Locate the cell with the specified text and output its [x, y] center coordinate. 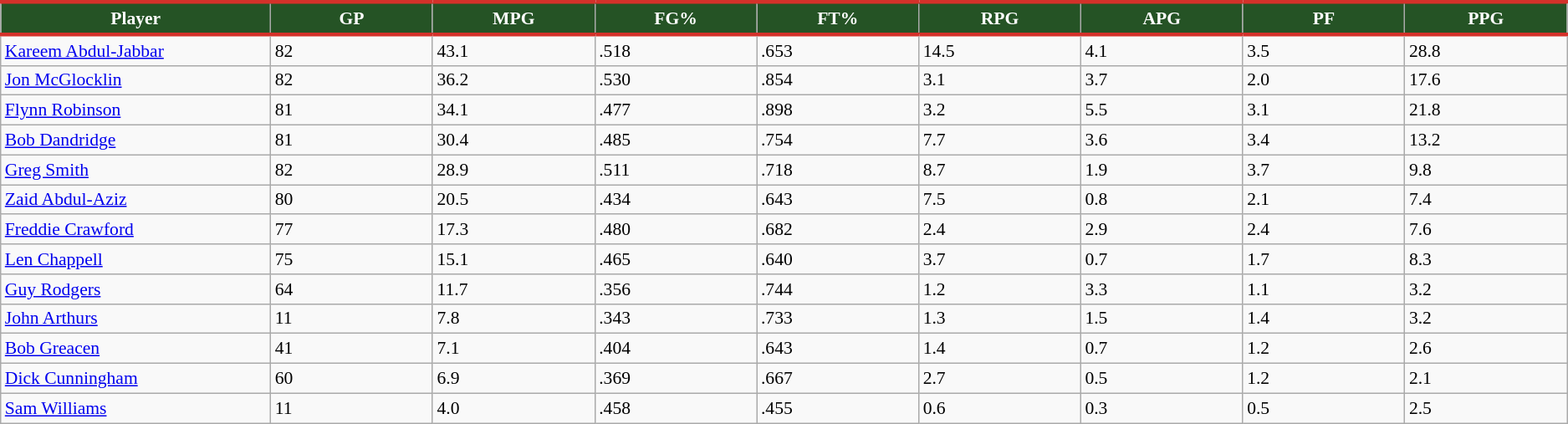
7.6 [1486, 230]
0.6 [1000, 408]
.754 [838, 140]
3.3 [1162, 289]
.485 [676, 140]
0.8 [1162, 200]
.898 [838, 110]
36.2 [513, 80]
PF [1324, 18]
Dick Cunningham [135, 379]
.667 [838, 379]
64 [352, 289]
.518 [676, 50]
7.5 [1000, 200]
7.4 [1486, 200]
1.5 [1162, 319]
.640 [838, 259]
1.7 [1324, 259]
21.8 [1486, 110]
.404 [676, 349]
Greg Smith [135, 170]
20.5 [513, 200]
2.5 [1486, 408]
4.1 [1162, 50]
.458 [676, 408]
FG% [676, 18]
.530 [676, 80]
15.1 [513, 259]
.744 [838, 289]
8.3 [1486, 259]
GP [352, 18]
8.7 [1000, 170]
Freddie Crawford [135, 230]
APG [1162, 18]
41 [352, 349]
.343 [676, 319]
7.8 [513, 319]
43.1 [513, 50]
2.0 [1324, 80]
6.9 [513, 379]
2.9 [1162, 230]
.477 [676, 110]
.718 [838, 170]
28.9 [513, 170]
Sam Williams [135, 408]
17.3 [513, 230]
77 [352, 230]
28.8 [1486, 50]
.455 [838, 408]
.465 [676, 259]
1.3 [1000, 319]
3.5 [1324, 50]
0.3 [1162, 408]
60 [352, 379]
3.4 [1324, 140]
4.0 [513, 408]
30.4 [513, 140]
Jon McGlocklin [135, 80]
.854 [838, 80]
.369 [676, 379]
Flynn Robinson [135, 110]
.434 [676, 200]
7.7 [1000, 140]
1.9 [1162, 170]
Guy Rodgers [135, 289]
PPG [1486, 18]
75 [352, 259]
5.5 [1162, 110]
RPG [1000, 18]
34.1 [513, 110]
11.7 [513, 289]
1.1 [1324, 289]
Player [135, 18]
Kareem Abdul-Jabbar [135, 50]
Bob Greacen [135, 349]
.356 [676, 289]
MPG [513, 18]
FT% [838, 18]
.733 [838, 319]
John Arthurs [135, 319]
2.6 [1486, 349]
7.1 [513, 349]
.480 [676, 230]
Zaid Abdul-Aziz [135, 200]
2.7 [1000, 379]
.653 [838, 50]
9.8 [1486, 170]
17.6 [1486, 80]
Len Chappell [135, 259]
14.5 [1000, 50]
3.6 [1162, 140]
Bob Dandridge [135, 140]
80 [352, 200]
.511 [676, 170]
.682 [838, 230]
13.2 [1486, 140]
